Return the [x, y] coordinate for the center point of the cell that contains the specified text.  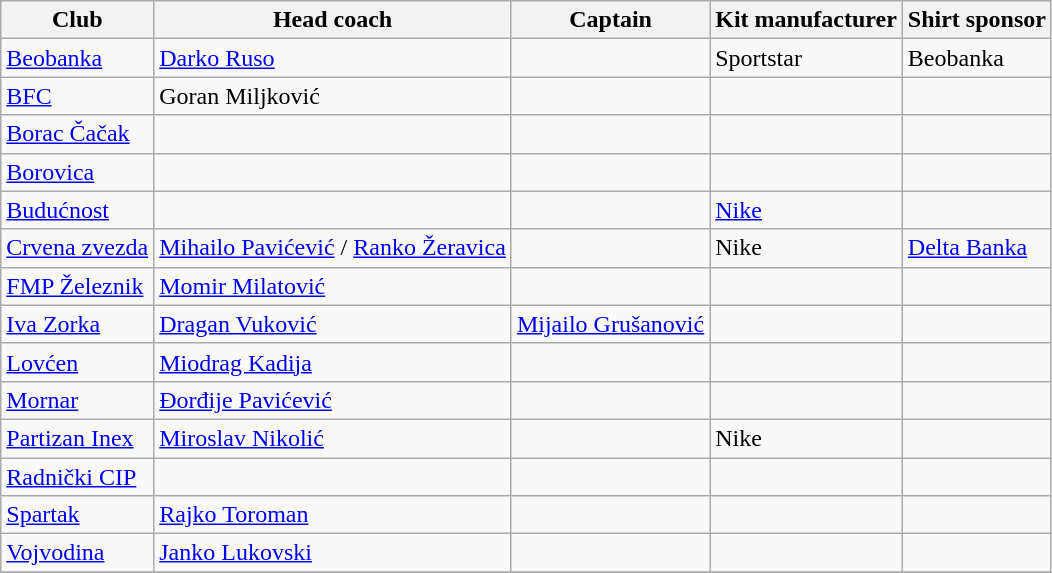
Dragan Vuković [333, 324]
Mijailo Grušanović [610, 324]
Momir Milatović [333, 286]
Mihailo Pavićević / Ranko Žeravica [333, 248]
Club [78, 20]
Miroslav Nikolić [333, 438]
Lovćen [78, 362]
Borovica [78, 172]
Đorđije Pavićević [333, 400]
Budućnost [78, 210]
Iva Zorka [78, 324]
Spartak [78, 515]
Shirt sponsor [976, 20]
Mornar [78, 400]
Partizan Inex [78, 438]
Goran Miljković [333, 96]
Janko Lukovski [333, 553]
Kit manufacturer [806, 20]
Miodrag Kadija [333, 362]
Darko Ruso [333, 58]
Borac Čačak [78, 134]
Sportstar [806, 58]
Rajko Toroman [333, 515]
Head coach [333, 20]
Captain [610, 20]
Vojvodina [78, 553]
Radnički CIP [78, 477]
FMP Železnik [78, 286]
BFC [78, 96]
Crvena zvezda [78, 248]
Delta Banka [976, 248]
